Output the [X, Y] coordinate of the center of the cell containing the given text.  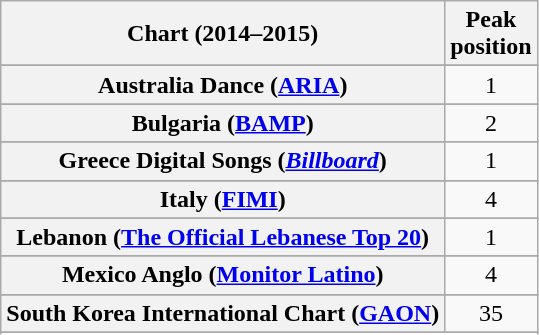
Lebanon (The Official Lebanese Top 20) [223, 237]
Bulgaria (BAMP) [223, 123]
South Korea International Chart (GAON) [223, 313]
Australia Dance (ARIA) [223, 85]
2 [491, 123]
Mexico Anglo (Monitor Latino) [223, 275]
Chart (2014–2015) [223, 34]
Greece Digital Songs (Billboard) [223, 161]
35 [491, 313]
Italy (FIMI) [223, 199]
Peakposition [491, 34]
